Search for the cell housing the specified text and yield its (X, Y) center coordinate. 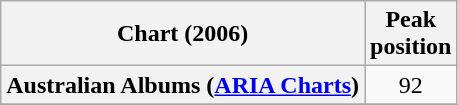
Peakposition (411, 34)
Australian Albums (ARIA Charts) (183, 85)
92 (411, 85)
Chart (2006) (183, 34)
